Identify which cell holds the provided text, then report its (X, Y) central coordinate. 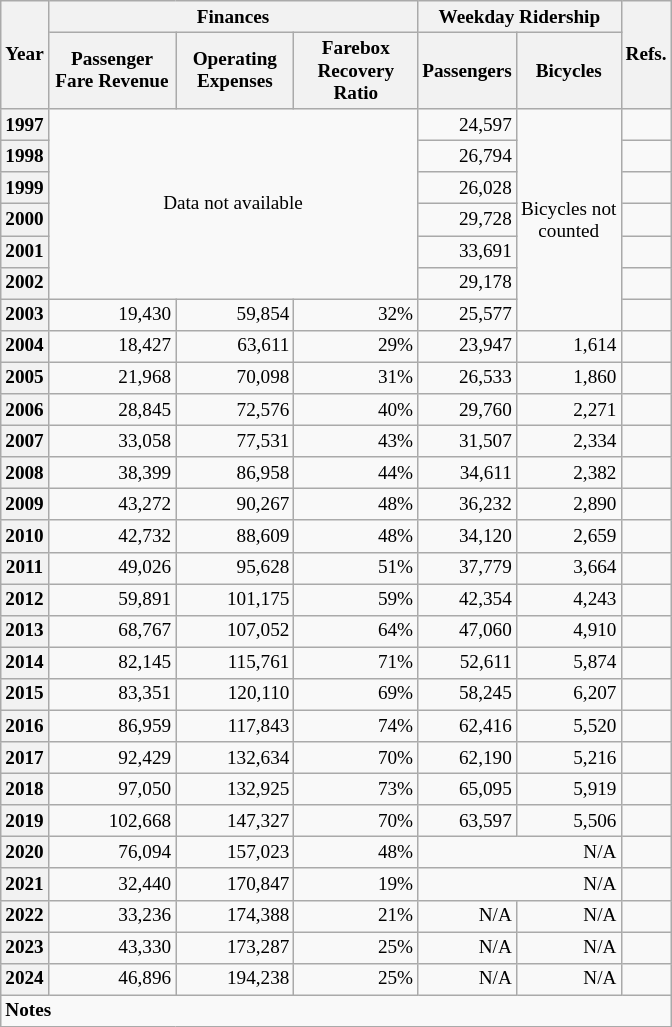
33,236 (112, 916)
194,238 (235, 979)
26,794 (468, 156)
21% (356, 916)
26,028 (468, 188)
157,023 (235, 853)
19,430 (112, 315)
69% (356, 694)
59% (356, 599)
5,874 (568, 663)
2017 (25, 758)
2005 (25, 378)
34,120 (468, 536)
25,577 (468, 315)
2006 (25, 410)
107,052 (235, 631)
23,947 (468, 346)
43,330 (112, 947)
43% (356, 441)
37,779 (468, 568)
5,216 (568, 758)
21,968 (112, 378)
2023 (25, 947)
62,416 (468, 726)
2008 (25, 473)
Notes (336, 1011)
Year (25, 55)
70,098 (235, 378)
33,058 (112, 441)
19% (356, 884)
63,597 (468, 821)
4,910 (568, 631)
3,664 (568, 568)
51% (356, 568)
147,327 (235, 821)
Passengers (468, 70)
65,095 (468, 789)
1,860 (568, 378)
29,760 (468, 410)
2007 (25, 441)
86,959 (112, 726)
49,026 (112, 568)
132,925 (235, 789)
47,060 (468, 631)
26,533 (468, 378)
64% (356, 631)
Farebox Recovery Ratio (356, 70)
90,267 (235, 505)
83,351 (112, 694)
Finances (232, 17)
63,611 (235, 346)
32% (356, 315)
76,094 (112, 853)
31,507 (468, 441)
59,854 (235, 315)
88,609 (235, 536)
59,891 (112, 599)
2024 (25, 979)
95,628 (235, 568)
Passenger Fare Revenue (112, 70)
115,761 (235, 663)
5,506 (568, 821)
68,767 (112, 631)
36,232 (468, 505)
2015 (25, 694)
40% (356, 410)
2021 (25, 884)
34,611 (468, 473)
73% (356, 789)
74% (356, 726)
97,050 (112, 789)
46,896 (112, 979)
52,611 (468, 663)
42,354 (468, 599)
2000 (25, 220)
72,576 (235, 410)
2019 (25, 821)
58,245 (468, 694)
42,732 (112, 536)
33,691 (468, 251)
31% (356, 378)
5,520 (568, 726)
101,175 (235, 599)
24,597 (468, 125)
92,429 (112, 758)
2001 (25, 251)
2,334 (568, 441)
6,207 (568, 694)
1997 (25, 125)
2,890 (568, 505)
38,399 (112, 473)
18,427 (112, 346)
2010 (25, 536)
Weekday Ridership (520, 17)
2020 (25, 853)
4,243 (568, 599)
77,531 (235, 441)
2004 (25, 346)
62,190 (468, 758)
86,958 (235, 473)
132,634 (235, 758)
2009 (25, 505)
29% (356, 346)
2014 (25, 663)
1999 (25, 188)
5,919 (568, 789)
29,728 (468, 220)
29,178 (468, 283)
Refs. (646, 55)
82,145 (112, 663)
43,272 (112, 505)
2,271 (568, 410)
1998 (25, 156)
2012 (25, 599)
2011 (25, 568)
117,843 (235, 726)
2018 (25, 789)
2013 (25, 631)
71% (356, 663)
2003 (25, 315)
170,847 (235, 884)
32,440 (112, 884)
2002 (25, 283)
2,659 (568, 536)
2022 (25, 916)
2,382 (568, 473)
Bicycles not counted (568, 220)
Data not available (232, 204)
2016 (25, 726)
28,845 (112, 410)
174,388 (235, 916)
120,110 (235, 694)
44% (356, 473)
Operating Expenses (235, 70)
Bicycles (568, 70)
173,287 (235, 947)
102,668 (112, 821)
1,614 (568, 346)
